Identify which cell holds the provided text, then report its (x, y) central coordinate. 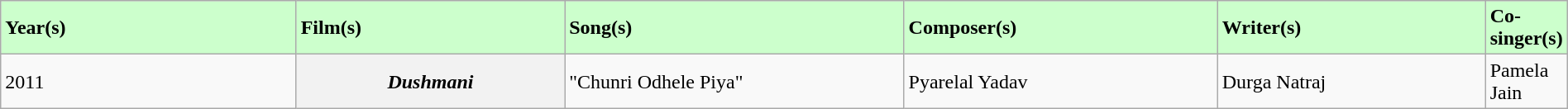
Year(s) (149, 28)
Pyarelal Yadav (1060, 81)
Durga Natraj (1351, 81)
"Chunri Odhele Piya" (734, 81)
Song(s) (734, 28)
Dushmani (430, 81)
Composer(s) (1060, 28)
Film(s) (430, 28)
2011 (149, 81)
Writer(s) (1351, 28)
Pamela Jain (1527, 81)
Co-singer(s) (1527, 28)
